Identify which cell holds the provided text, then report its [X, Y] central coordinate. 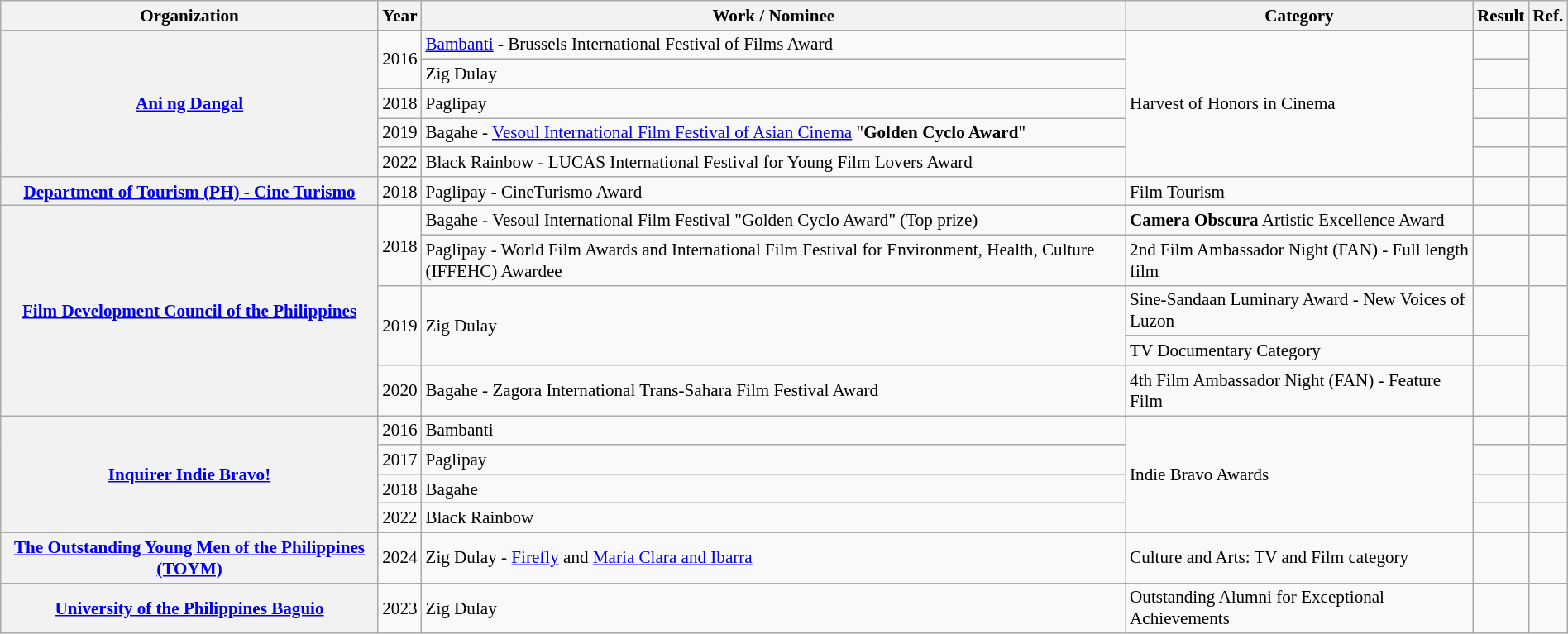
Culture and Arts: TV and Film category [1299, 557]
Bagahe - Vesoul International Film Festival "Golden Cyclo Award" (Top prize) [774, 220]
Bagahe - Vesoul International Film Festival of Asian Cinema "Golden Cyclo Award" [774, 132]
Ref. [1548, 15]
Ani ng Dangal [190, 102]
Black Rainbow - LUCAS International Festival for Young Film Lovers Award [774, 162]
Film Development Council of the Philippines [190, 311]
2020 [399, 390]
Inquirer Indie Bravo! [190, 474]
Indie Bravo Awards [1299, 474]
The Outstanding Young Men of the Philippines (TOYM) [190, 557]
Bambanti - Brussels International Festival of Films Award [774, 45]
Outstanding Alumni for Exceptional Achievements [1299, 608]
2nd Film Ambassador Night (FAN) - Full length film [1299, 260]
2017 [399, 460]
Category [1299, 15]
Bagahe - Zagora International Trans-Sahara Film Festival Award [774, 390]
Department of Tourism (PH) - Cine Turismo [190, 190]
Organization [190, 15]
Black Rainbow [774, 517]
Bagahe [774, 488]
Result [1500, 15]
Paglipay - CineTurismo Award [774, 190]
Sine-Sandaan Luminary Award - New Voices of Luzon [1299, 311]
Zig Dulay - Firefly and Maria Clara and Ibarra [774, 557]
Year [399, 15]
Harvest of Honors in Cinema [1299, 102]
2024 [399, 557]
TV Documentary Category [1299, 350]
4th Film Ambassador Night (FAN) - Feature Film [1299, 390]
Film Tourism [1299, 190]
Work / Nominee [774, 15]
Camera Obscura Artistic Excellence Award [1299, 220]
Paglipay - World Film Awards and International Film Festival for Environment, Health, Culture (IFFEHC) Awardee [774, 260]
Bambanti [774, 430]
University of the Philippines Baguio [190, 608]
2023 [399, 608]
